Locate the cell with the specified text and output its (x, y) center coordinate. 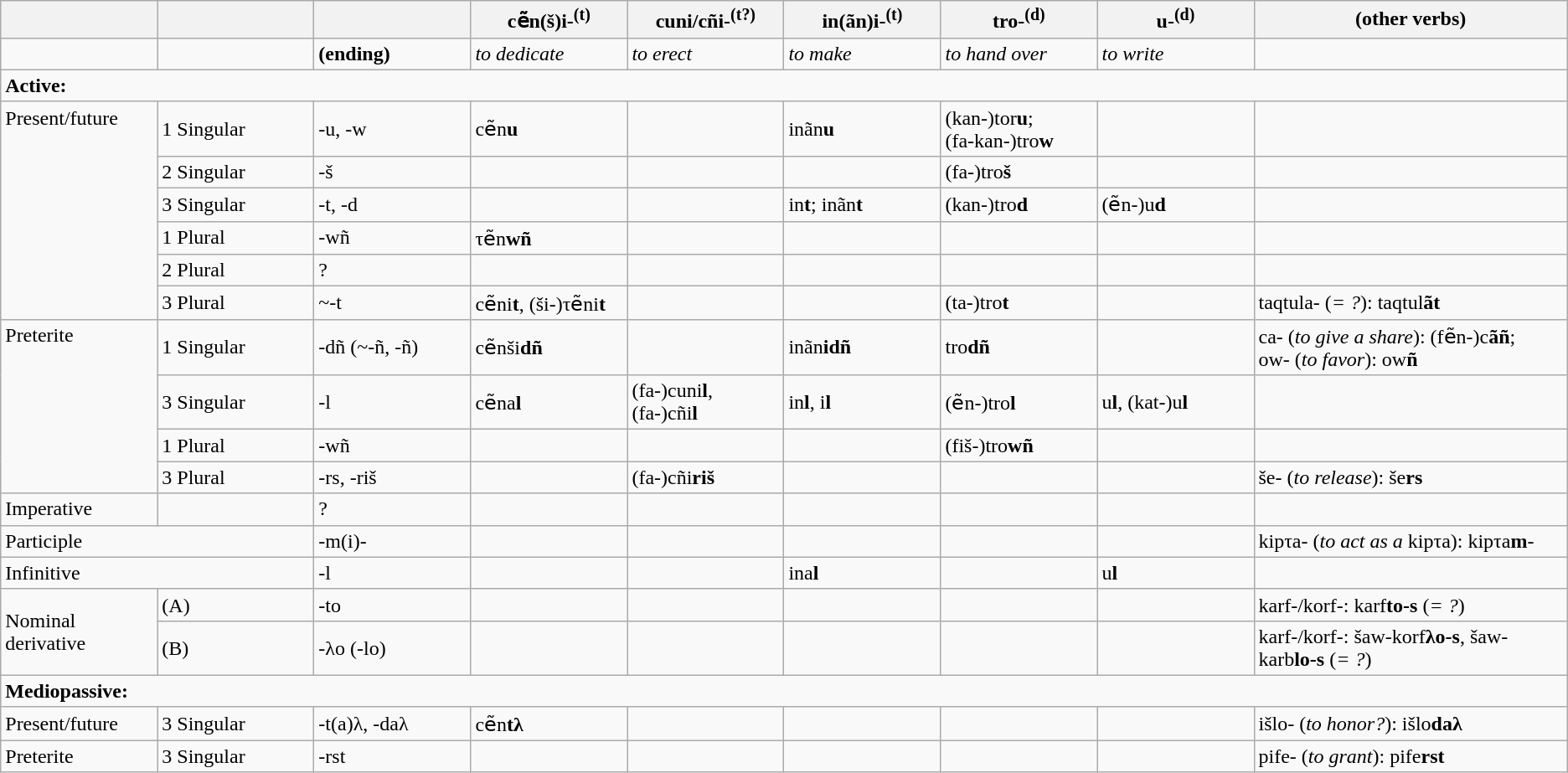
Participle (157, 541)
inl, il (863, 402)
to make (863, 54)
ca- (to give a share): (fẽn-)cãñ; ow- (to favor): owñ (1411, 347)
2 Singular (236, 172)
še- (to release): šers (1411, 477)
karf-/korf-: šaw-korfλo-s, šaw-karblo-s (= ?) (1411, 648)
cẽnit, (ši-)τẽnit (549, 303)
trodñ (1019, 347)
(ta-)trot (1019, 303)
(fa-)cñiriš (705, 477)
to write (1176, 54)
to erect (705, 54)
ul (1176, 573)
(fa-)cunil, (fa-)cñil (705, 402)
-λo (-lo) (392, 648)
inal (863, 573)
-dñ (~-ñ, -ñ) (392, 347)
to hand over (1019, 54)
tro-(d) (1019, 20)
cẽnal (549, 402)
cẽnšidñ (549, 347)
cẽn(š)i-(t) (549, 20)
-rs, -riš (392, 477)
to dedicate (549, 54)
in(ãn)i-(t) (863, 20)
inãnidñ (863, 347)
u-(d) (1176, 20)
(fa-)troš (1019, 172)
(kan-)toru; (fa-kan-)trow (1019, 129)
(ẽn-)ud (1176, 205)
karf-/korf-: karfto-s (= ?) (1411, 605)
cẽntλ (549, 724)
pife- (to grant): piferst (1411, 756)
(other verbs) (1411, 20)
(ẽn-)trol (1019, 402)
kipτa- (to act as a kipτa): kipτam- (1411, 541)
Mediopassive: (784, 691)
-m(i)- (392, 541)
-t, -d (392, 205)
inãnu (863, 129)
-to (392, 605)
(fiš-)trowñ (1019, 446)
Infinitive (157, 573)
-t(a)λ, -daλ (392, 724)
(kan-)trod (1019, 205)
(ending) (392, 54)
(A) (236, 605)
-rst (392, 756)
Imperative (79, 509)
-u, -w (392, 129)
~-t (392, 303)
cẽnu (549, 129)
Active: (784, 85)
išlo- (to honor?): išlodaλ (1411, 724)
taqtula- (= ?): taqtulãt (1411, 303)
cuni/cñi-(t?) (705, 20)
-š (392, 172)
τẽnwñ (549, 238)
(B) (236, 648)
2 Plural (236, 271)
ul, (kat-)ul (1176, 402)
int; inãnt (863, 205)
Nominal derivative (79, 631)
